Determine the (x, y) coordinate at the center of the cell enclosing the given text.  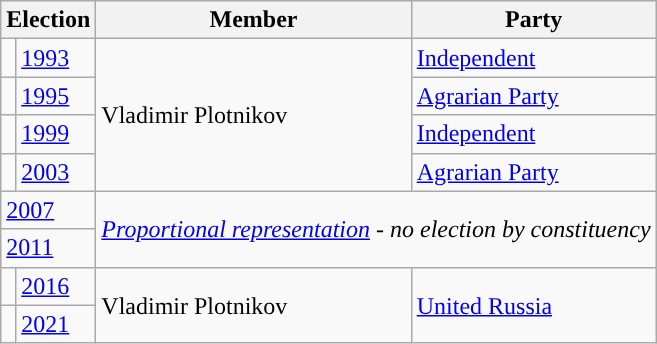
Party (534, 20)
1993 (56, 58)
1999 (56, 134)
Proportional representation - no election by constituency (376, 229)
1995 (56, 96)
2021 (56, 324)
2011 (48, 248)
2016 (56, 286)
Member (254, 20)
United Russia (534, 305)
2007 (48, 210)
2003 (56, 172)
Election (48, 20)
